Return (X, Y) of the center of cell containing provided text 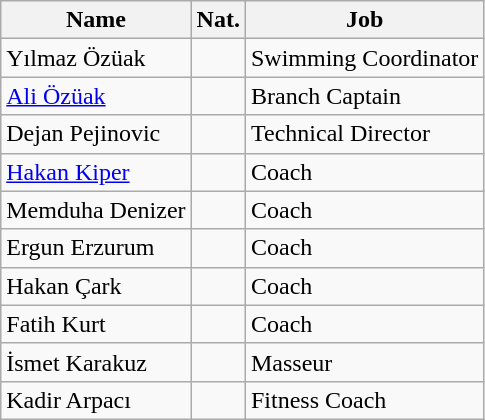
İsmet Karakuz (96, 362)
Technical Director (364, 134)
Ali Özüak (96, 96)
Branch Captain (364, 96)
Job (364, 20)
Hakan Çark (96, 286)
Swimming Coordinator (364, 58)
Name (96, 20)
Ergun Erzurum (96, 248)
Nat. (218, 20)
Fitness Coach (364, 400)
Hakan Kiper (96, 172)
Dejan Pejinovic (96, 134)
Memduha Denizer (96, 210)
Kadir Arpacı (96, 400)
Fatih Kurt (96, 324)
Masseur (364, 362)
Yılmaz Özüak (96, 58)
